Extract the [X, Y] coordinate from the center of the cell holding the provided text.  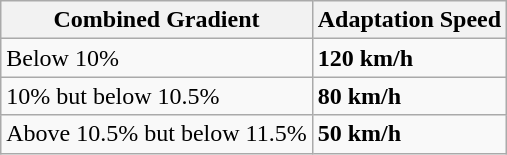
120 km/h [409, 58]
10% but below 10.5% [156, 96]
Combined Gradient [156, 20]
Above 10.5% but below 11.5% [156, 134]
50 km/h [409, 134]
Adaptation Speed [409, 20]
80 km/h [409, 96]
Below 10% [156, 58]
